Provide the (X, Y) coordinate of the cell's center where the given text is located.  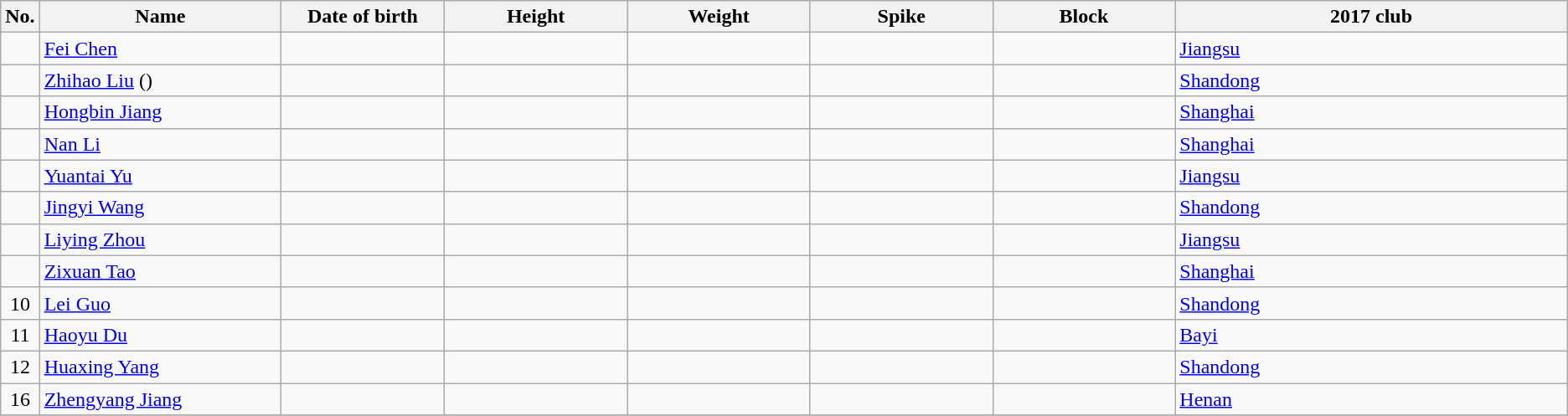
Name (160, 17)
Zixuan Tao (160, 271)
Liying Zhou (160, 239)
Height (535, 17)
Bayi (1371, 335)
No. (20, 17)
Fei Chen (160, 49)
Haoyu Du (160, 335)
Henan (1371, 399)
Zhengyang Jiang (160, 399)
12 (20, 367)
Huaxing Yang (160, 367)
Yuantai Yu (160, 176)
Date of birth (364, 17)
Weight (719, 17)
16 (20, 399)
10 (20, 303)
Lei Guo (160, 303)
Nan Li (160, 144)
11 (20, 335)
Zhihao Liu () (160, 80)
Jingyi Wang (160, 208)
Hongbin Jiang (160, 112)
Spike (901, 17)
2017 club (1371, 17)
Block (1084, 17)
